Locate the cell with the specified text and output its [X, Y] center coordinate. 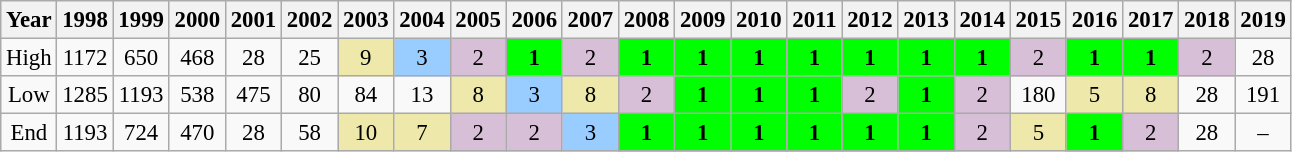
2008 [646, 20]
2014 [982, 20]
58 [310, 133]
1172 [85, 58]
Year [29, 20]
724 [141, 133]
10 [366, 133]
2006 [534, 20]
2007 [590, 20]
191 [1263, 95]
2019 [1263, 20]
2003 [366, 20]
Low [29, 95]
2009 [703, 20]
2018 [1207, 20]
13 [422, 95]
2016 [1094, 20]
2015 [1038, 20]
25 [310, 58]
7 [422, 133]
475 [253, 95]
1999 [141, 20]
2000 [197, 20]
470 [197, 133]
180 [1038, 95]
9 [366, 58]
468 [197, 58]
2011 [814, 20]
84 [366, 95]
2005 [478, 20]
650 [141, 58]
2001 [253, 20]
2004 [422, 20]
2010 [759, 20]
538 [197, 95]
– [1263, 133]
2017 [1151, 20]
80 [310, 95]
High [29, 58]
2002 [310, 20]
2012 [870, 20]
1285 [85, 95]
End [29, 133]
2013 [926, 20]
1998 [85, 20]
